For the text-containing cell, return its midpoint in (X, Y) coordinate format. 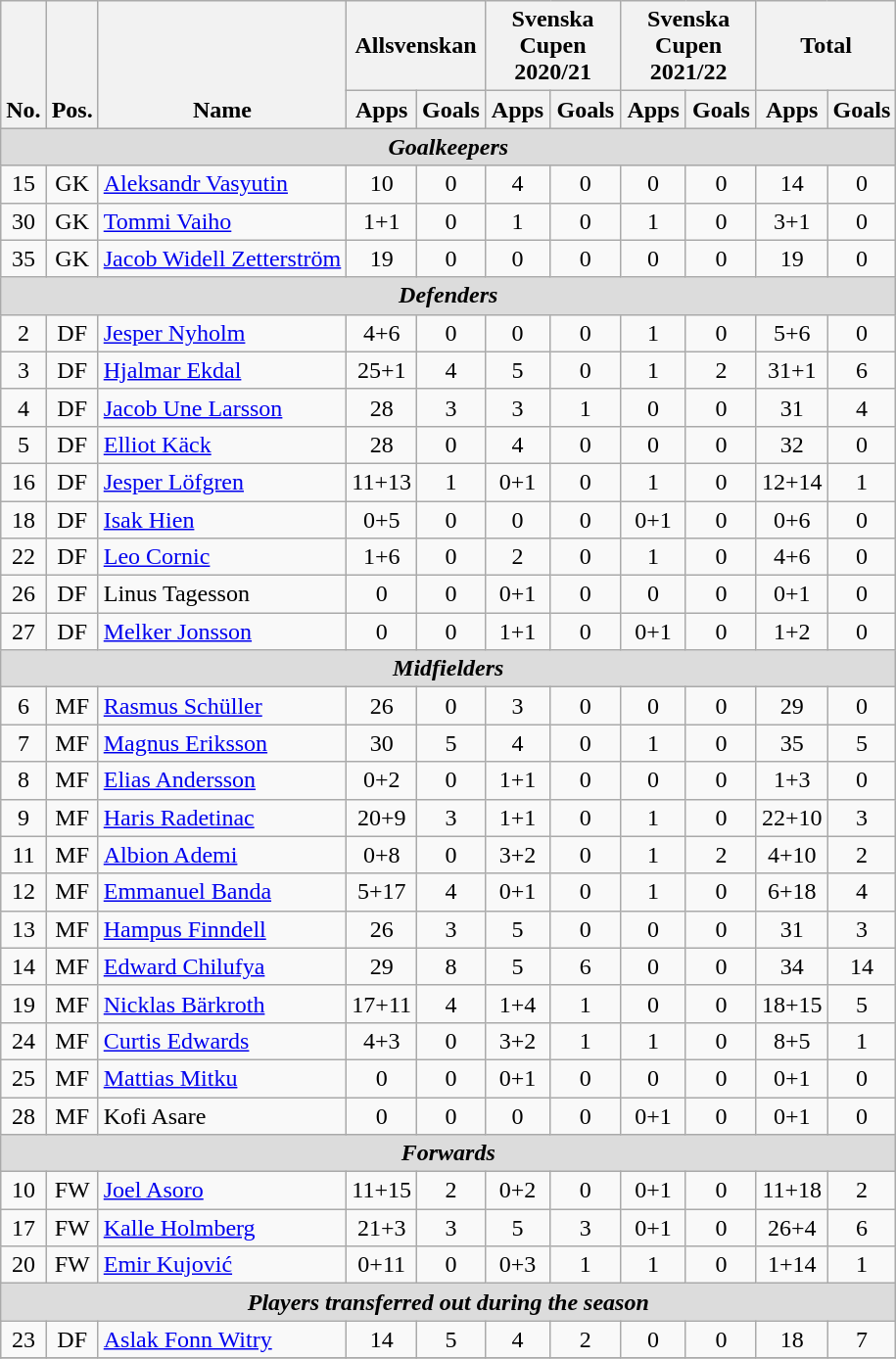
Curtis Edwards (222, 1041)
21+3 (382, 1228)
Leo Cornic (222, 557)
13 (24, 929)
Hampus Finndell (222, 929)
12+14 (791, 482)
Svenska Cupen 2021/22 (689, 46)
1+6 (382, 557)
3+1 (791, 221)
23 (24, 1339)
Goalkeepers (448, 147)
Svenska Cupen 2020/21 (552, 46)
18+15 (791, 1004)
Linus Tagesson (222, 594)
Melker Jonsson (222, 632)
Emmanuel Banda (222, 892)
5+17 (382, 892)
8+5 (791, 1041)
Pos. (72, 65)
4+10 (791, 855)
1+2 (791, 632)
20+9 (382, 818)
Name (222, 65)
11+15 (382, 1191)
Defenders (448, 296)
No. (24, 65)
Tommi Vaiho (222, 221)
Albion Ademi (222, 855)
Aslak Fonn Witry (222, 1339)
Total (825, 46)
Kalle Holmberg (222, 1228)
12 (24, 892)
6+18 (791, 892)
Nicklas Bärkroth (222, 1004)
Edward Chilufya (222, 966)
Allsvenskan (415, 46)
Emir Kujović (222, 1265)
16 (24, 482)
32 (791, 445)
1+4 (517, 1004)
11+18 (791, 1191)
1+3 (791, 780)
20 (24, 1265)
0+8 (382, 855)
4+3 (382, 1041)
22+10 (791, 818)
Magnus Eriksson (222, 743)
Hjalmar Ekdal (222, 370)
Jesper Nyholm (222, 333)
Isak Hien (222, 520)
17+11 (382, 1004)
0+11 (382, 1265)
Rasmus Schüller (222, 706)
Haris Radetinac (222, 818)
Jacob Une Larsson (222, 407)
Elias Andersson (222, 780)
Jacob Widell Zetterström (222, 258)
27 (24, 632)
22 (24, 557)
0+5 (382, 520)
24 (24, 1041)
Jesper Löfgren (222, 482)
Forwards (448, 1153)
26+4 (791, 1228)
Elliot Käck (222, 445)
17 (24, 1228)
11 (24, 855)
31+1 (791, 370)
Aleksandr Vasyutin (222, 184)
1+14 (791, 1265)
Mattias Mitku (222, 1078)
0+3 (517, 1265)
5+6 (791, 333)
9 (24, 818)
25+1 (382, 370)
Players transferred out during the season (448, 1302)
34 (791, 966)
15 (24, 184)
0+6 (791, 520)
Kofi Asare (222, 1115)
Joel Asoro (222, 1191)
11+13 (382, 482)
25 (24, 1078)
Midfielders (448, 669)
